Capture the cell that displays the provided text and extract its (x, y) central coordinate. 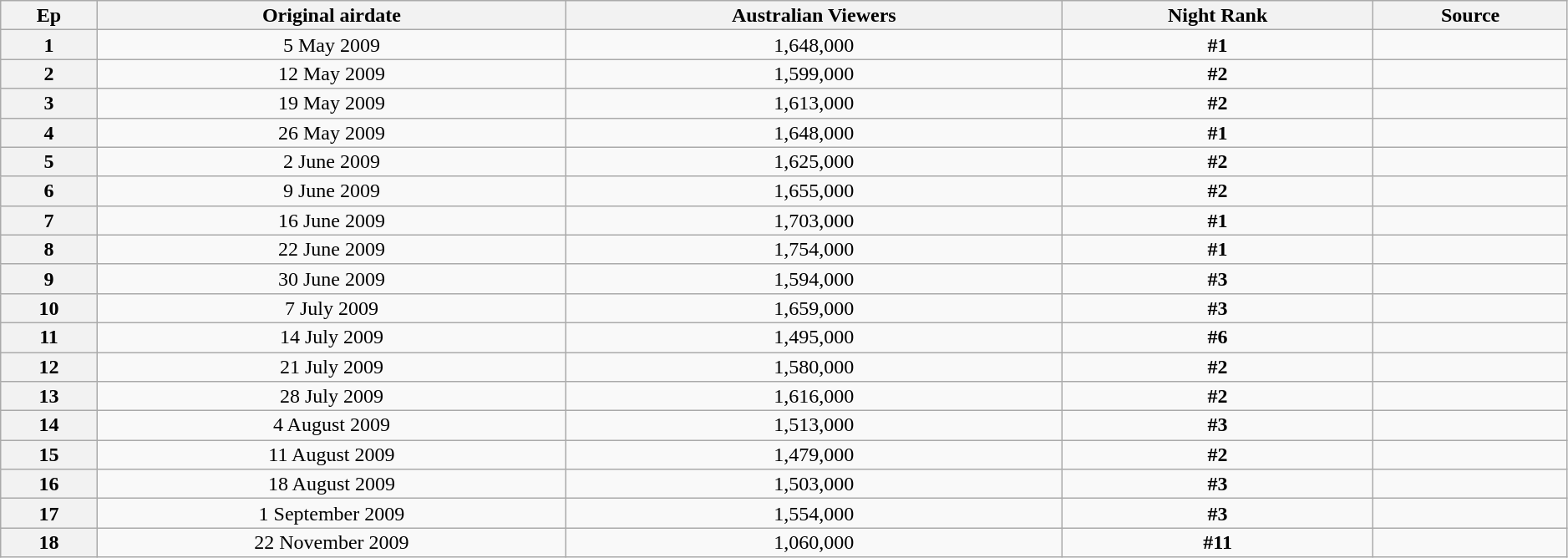
1,580,000 (814, 368)
1,060,000 (814, 543)
11 August 2009 (331, 454)
1,554,000 (814, 513)
15 (49, 454)
1,495,000 (814, 337)
#11 (1218, 543)
4 August 2009 (331, 426)
9 June 2009 (331, 190)
12 (49, 368)
1,659,000 (814, 307)
21 July 2009 (331, 368)
16 (49, 484)
1,616,000 (814, 396)
#6 (1218, 337)
14 (49, 426)
1,655,000 (814, 190)
4 (49, 132)
18 (49, 543)
1 September 2009 (331, 513)
17 (49, 513)
16 June 2009 (331, 221)
7 (49, 221)
2 (49, 74)
14 July 2009 (331, 337)
28 July 2009 (331, 396)
1,503,000 (814, 484)
10 (49, 307)
18 August 2009 (331, 484)
1,703,000 (814, 221)
6 (49, 190)
12 May 2009 (331, 74)
1,479,000 (814, 454)
1 (49, 45)
3 (49, 104)
22 June 2009 (331, 249)
1,599,000 (814, 74)
11 (49, 337)
Source (1470, 15)
22 November 2009 (331, 543)
7 July 2009 (331, 307)
1,754,000 (814, 249)
8 (49, 249)
1,513,000 (814, 426)
13 (49, 396)
2 June 2009 (331, 162)
5 (49, 162)
1,613,000 (814, 104)
Australian Viewers (814, 15)
Original airdate (331, 15)
5 May 2009 (331, 45)
26 May 2009 (331, 132)
1,625,000 (814, 162)
30 June 2009 (331, 279)
Night Rank (1218, 15)
Ep (49, 15)
1,594,000 (814, 279)
9 (49, 279)
19 May 2009 (331, 104)
